Return (x, y) of the center of cell containing provided text 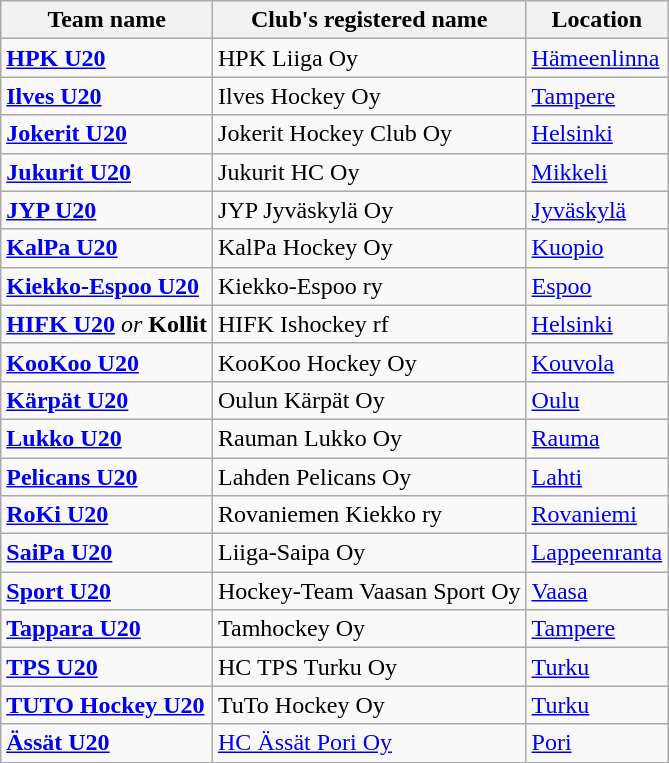
Club's registered name (370, 20)
Mikkeli (597, 172)
Pelicans U20 (107, 477)
KalPa Hockey Oy (370, 248)
Espoo (597, 286)
Ilves U20 (107, 96)
HC TPS Turku Oy (370, 667)
Hämeenlinna (597, 58)
Rauman Lukko Oy (370, 438)
HIFK U20 or Kollit (107, 324)
Jukurit U20 (107, 172)
Kouvola (597, 362)
SaiPa U20 (107, 553)
Liiga-Saipa Oy (370, 553)
HIFK Ishockey rf (370, 324)
Tappara U20 (107, 629)
Jokerit Hockey Club Oy (370, 134)
Jyväskylä (597, 210)
KooKoo U20 (107, 362)
HC Ässät Pori Oy (370, 743)
Location (597, 20)
Tamhockey Oy (370, 629)
KalPa U20 (107, 248)
Lahti (597, 477)
Jokerit U20 (107, 134)
RoKi U20 (107, 515)
Team name (107, 20)
Oulu (597, 400)
Sport U20 (107, 591)
HPK U20 (107, 58)
Kiekko-Espoo U20 (107, 286)
Vaasa (597, 591)
Ässät U20 (107, 743)
Lukko U20 (107, 438)
Kiekko-Espoo ry (370, 286)
JYP Jyväskylä Oy (370, 210)
Kuopio (597, 248)
Ilves Hockey Oy (370, 96)
Rovaniemi (597, 515)
Lappeenranta (597, 553)
Pori (597, 743)
TuTo Hockey Oy (370, 705)
JYP U20 (107, 210)
Lahden Pelicans Oy (370, 477)
Rauma (597, 438)
TUTO Hockey U20 (107, 705)
Rovaniemen Kiekko ry (370, 515)
Hockey-Team Vaasan Sport Oy (370, 591)
KooKoo Hockey Oy (370, 362)
TPS U20 (107, 667)
Oulun Kärpät Oy (370, 400)
Jukurit HC Oy (370, 172)
Kärpät U20 (107, 400)
HPK Liiga Oy (370, 58)
